Detect which cell encompasses the target text, then output its (x, y) center coordinate. 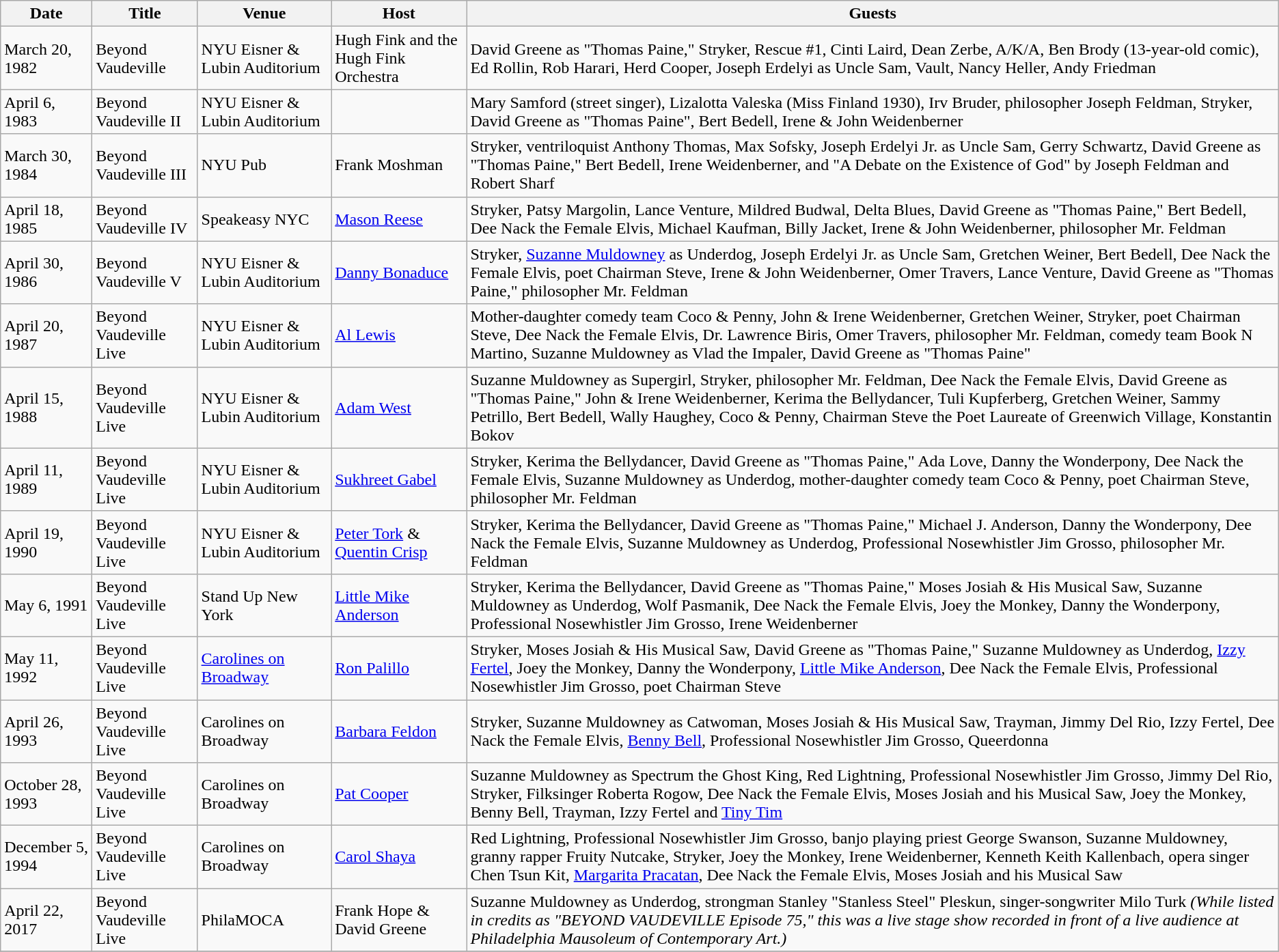
December 5, 1994 (46, 857)
Little Mike Anderson (399, 605)
Date (46, 14)
Guests (872, 14)
Frank Hope & David Greene (399, 920)
Beyond Vaudeville IV (145, 219)
May 11, 1992 (46, 668)
April 30, 1986 (46, 272)
Pat Cooper (399, 794)
Host (399, 14)
Ron Palillo (399, 668)
April 18, 1985 (46, 219)
March 30, 1984 (46, 165)
April 11, 1989 (46, 479)
March 20, 1982 (46, 58)
April 22, 2017 (46, 920)
Beyond Vaudeville (145, 58)
Stand Up New York (264, 605)
NYU Pub (264, 165)
Title (145, 14)
April 26, 1993 (46, 731)
April 15, 1988 (46, 407)
April 6, 1983 (46, 112)
Peter Tork & Quentin Crisp (399, 542)
Al Lewis (399, 335)
Venue (264, 14)
Beyond Vaudeville II (145, 112)
Carol Shaya (399, 857)
Sukhreet Gabel (399, 479)
PhilaMOCA (264, 920)
Frank Moshman (399, 165)
Speakeasy NYC (264, 219)
Adam West (399, 407)
May 6, 1991 (46, 605)
Danny Bonaduce (399, 272)
Mason Reese (399, 219)
October 28, 1993 (46, 794)
Barbara Feldon (399, 731)
Beyond Vaudeville III (145, 165)
April 19, 1990 (46, 542)
Hugh Fink and the Hugh Fink Orchestra (399, 58)
Beyond Vaudeville V (145, 272)
April 20, 1987 (46, 335)
